Search for the cell housing the specified text and yield its (x, y) center coordinate. 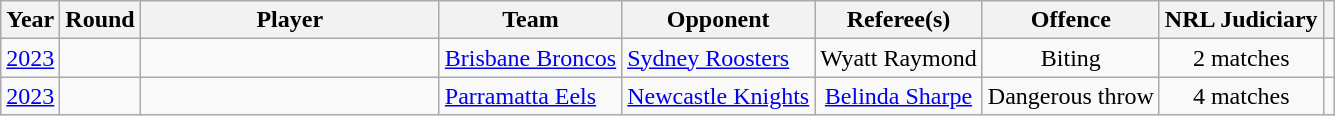
Sydney Roosters (718, 58)
Belinda Sharpe (899, 96)
NRL Judiciary (1241, 20)
Opponent (718, 20)
Dangerous throw (1070, 96)
2 matches (1241, 58)
Biting (1070, 58)
4 matches (1241, 96)
Team (530, 20)
Wyatt Raymond (899, 58)
Brisbane Broncos (530, 58)
Referee(s) (899, 20)
Round (100, 20)
Newcastle Knights (718, 96)
Parramatta Eels (530, 96)
Offence (1070, 20)
Year (30, 20)
Player (290, 20)
